Find where the given text appears and provide that cell's center as (X, Y) coordinate. 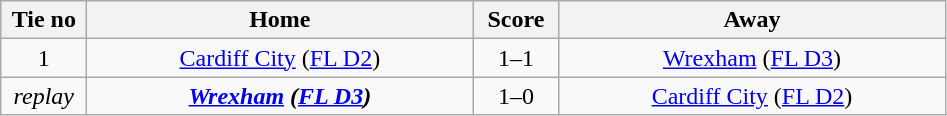
replay (44, 96)
Score (516, 20)
Home (280, 20)
Tie no (44, 20)
1–0 (516, 96)
1 (44, 58)
1–1 (516, 58)
Away (752, 20)
